Extract the (x, y) coordinate from the center of the cell holding the provided text.  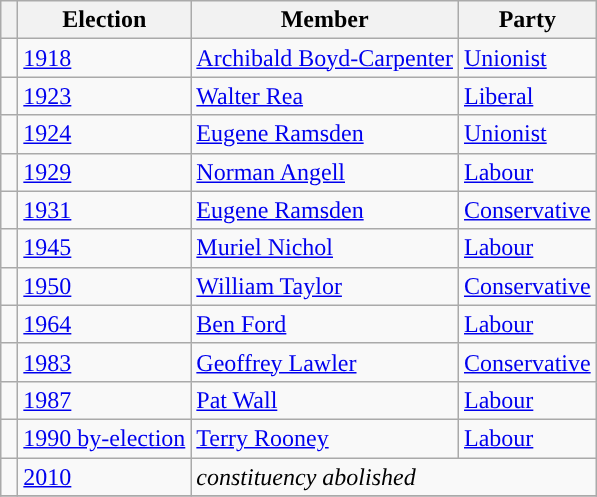
Party (527, 20)
constituency abolished (394, 477)
1924 (104, 134)
Pat Wall (325, 400)
1987 (104, 400)
1931 (104, 210)
Member (325, 20)
Geoffrey Lawler (325, 362)
1923 (104, 96)
1983 (104, 362)
Ben Ford (325, 324)
Liberal (527, 96)
2010 (104, 477)
1945 (104, 248)
1918 (104, 58)
Archibald Boyd-Carpenter (325, 58)
Terry Rooney (325, 438)
1929 (104, 172)
Walter Rea (325, 96)
1964 (104, 324)
Muriel Nichol (325, 248)
Norman Angell (325, 172)
Election (104, 20)
1990 by-election (104, 438)
William Taylor (325, 286)
1950 (104, 286)
